Pinpoint the cell where the given text exists, returning its [X, Y] midpoint coordinate. 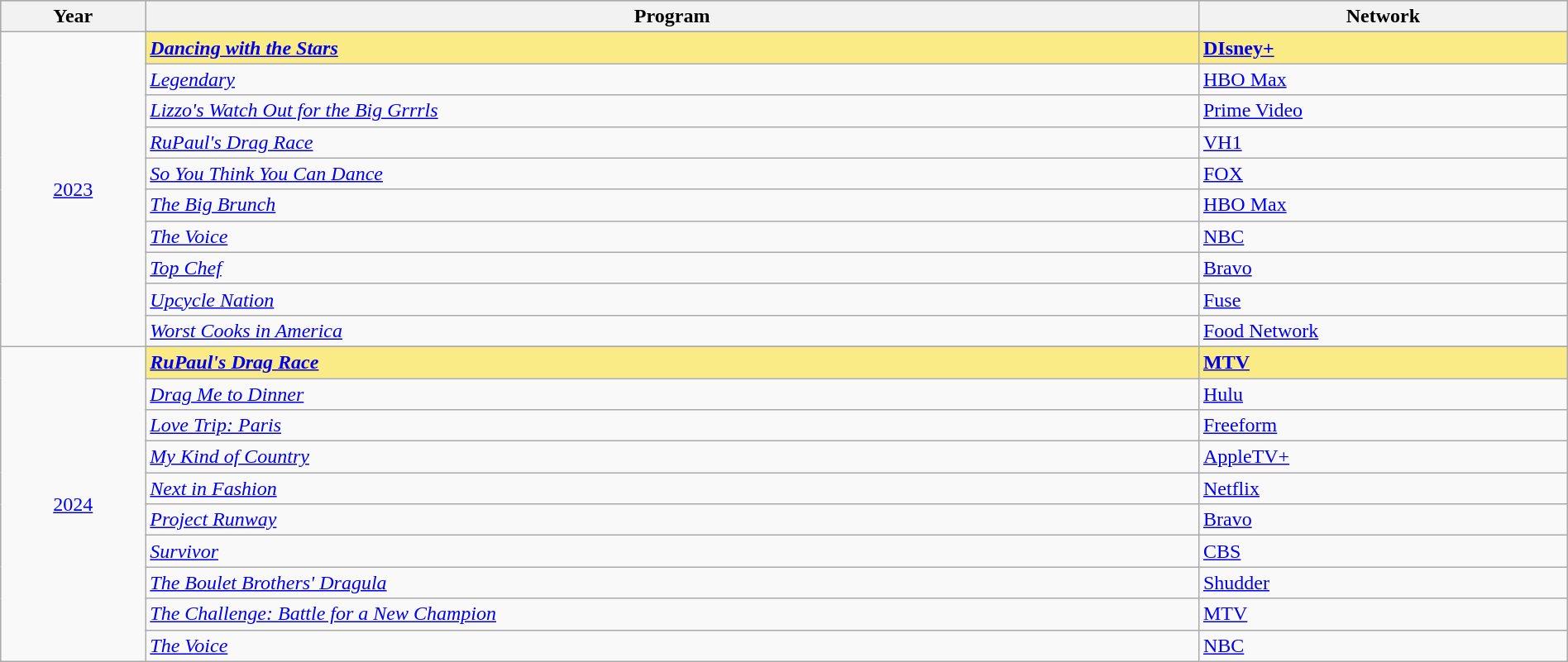
2023 [73, 190]
CBS [1383, 551]
Dancing with the Stars [672, 48]
Survivor [672, 551]
Upcycle Nation [672, 299]
My Kind of Country [672, 457]
Lizzo's Watch Out for the Big Grrrls [672, 111]
Drag Me to Dinner [672, 394]
DIsney+ [1383, 48]
Hulu [1383, 394]
Program [672, 17]
Year [73, 17]
AppleTV+ [1383, 457]
Network [1383, 17]
The Challenge: Battle for a New Champion [672, 614]
2024 [73, 504]
The Big Brunch [672, 205]
Fuse [1383, 299]
So You Think You Can Dance [672, 174]
Project Runway [672, 520]
Prime Video [1383, 111]
Legendary [672, 79]
Netflix [1383, 488]
Freeform [1383, 426]
Top Chef [672, 268]
VH1 [1383, 142]
Worst Cooks in America [672, 331]
Love Trip: Paris [672, 426]
Food Network [1383, 331]
FOX [1383, 174]
Next in Fashion [672, 488]
Shudder [1383, 583]
The Boulet Brothers' Dragula [672, 583]
